For the text-containing cell, return its midpoint in [X, Y] coordinate format. 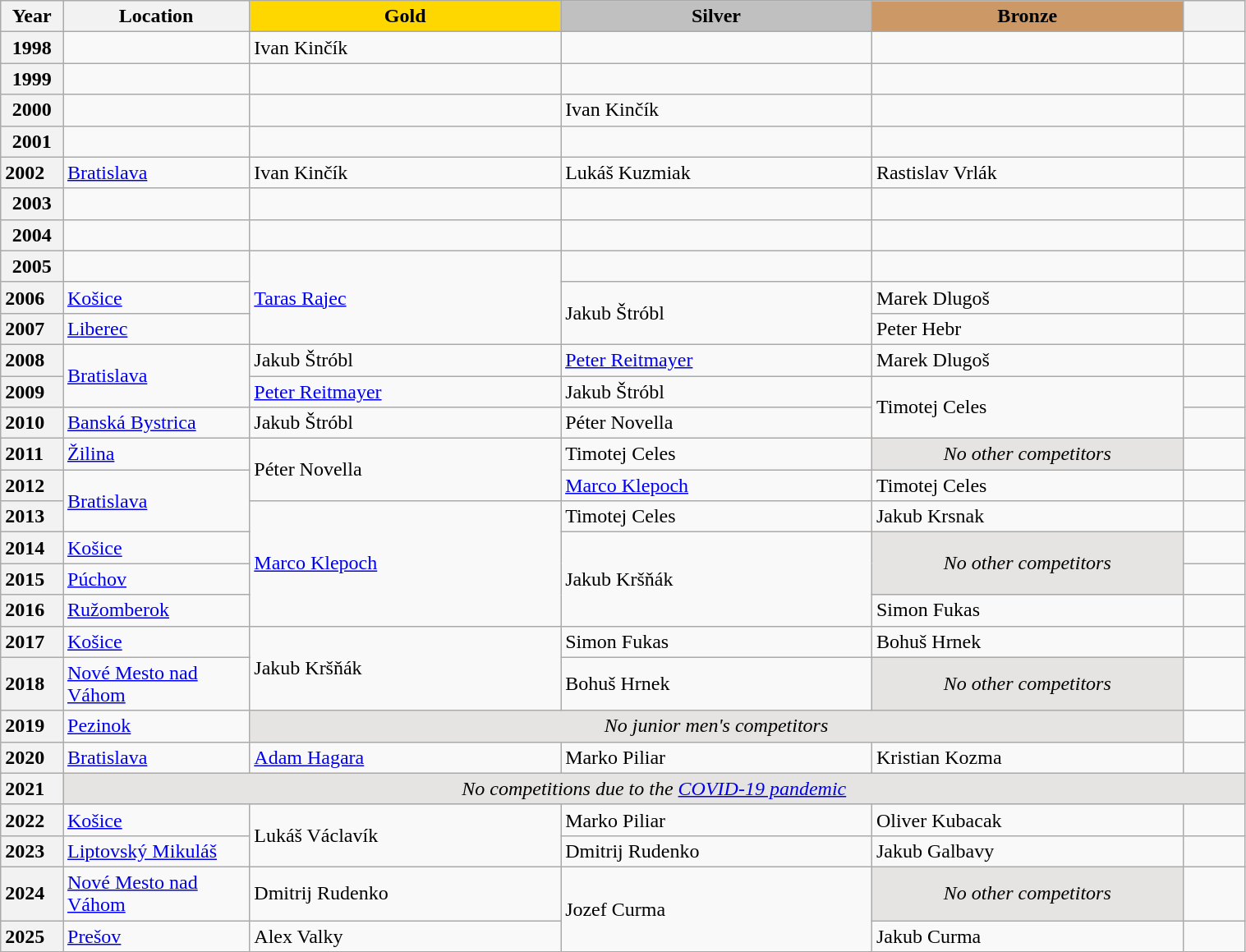
Liberec [156, 329]
Bronze [1027, 16]
Silver [716, 16]
Oliver Kubacak [1027, 820]
2001 [32, 141]
Alex Valky [406, 936]
2020 [32, 757]
2011 [32, 454]
2009 [32, 392]
2022 [32, 820]
Jakub Curma [1027, 936]
2016 [32, 610]
No competitions due to the COVID-19 pandemic [654, 789]
Jozef Curma [716, 908]
2000 [32, 110]
2019 [32, 726]
Banská Bystrica [156, 423]
2002 [32, 172]
1999 [32, 79]
2005 [32, 266]
2006 [32, 297]
Pezinok [156, 726]
2007 [32, 329]
2003 [32, 204]
Location [156, 16]
2021 [32, 789]
2018 [32, 683]
Gold [406, 16]
Kristian Kozma [1027, 757]
2015 [32, 579]
2010 [32, 423]
Liptovský Mikuláš [156, 851]
2004 [32, 235]
Púchov [156, 579]
2025 [32, 936]
Prešov [156, 936]
Adam Hagara [406, 757]
Jakub Galbavy [1027, 851]
2023 [32, 851]
Year [32, 16]
2008 [32, 360]
Rastislav Vrlák [1027, 172]
Lukáš Kuzmiak [716, 172]
2013 [32, 517]
2012 [32, 485]
Lukáš Václavík [406, 835]
Jakub Krsnak [1027, 517]
2017 [32, 642]
No junior men's competitors [716, 726]
Žilina [156, 454]
Ružomberok [156, 610]
2014 [32, 548]
Peter Hebr [1027, 329]
2024 [32, 894]
1998 [32, 48]
Taras Rajec [406, 297]
